Scan for the cell matching the given text and deliver its (X, Y) coordinate at center. 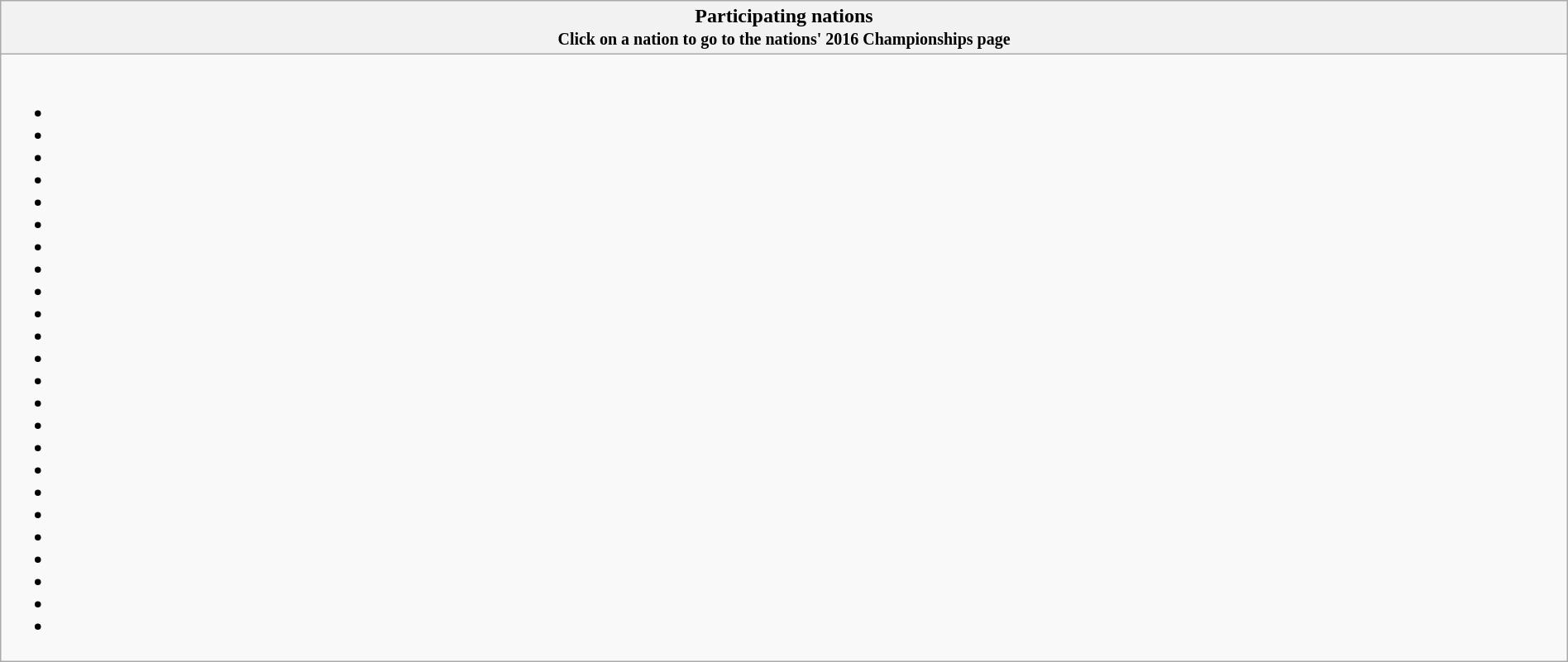
Participating nationsClick on a nation to go to the nations' 2016 Championships page (784, 28)
